Identify which cell holds the provided text, then report its (X, Y) central coordinate. 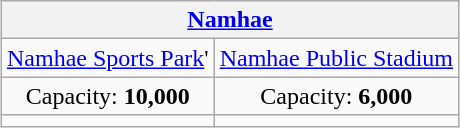
Capacity: 6,000 (336, 96)
Capacity: 10,000 (108, 96)
Namhae (230, 20)
Namhae Sports Park' (108, 58)
Namhae Public Stadium (336, 58)
